Output the (x, y) coordinate of the center of the cell containing the given text.  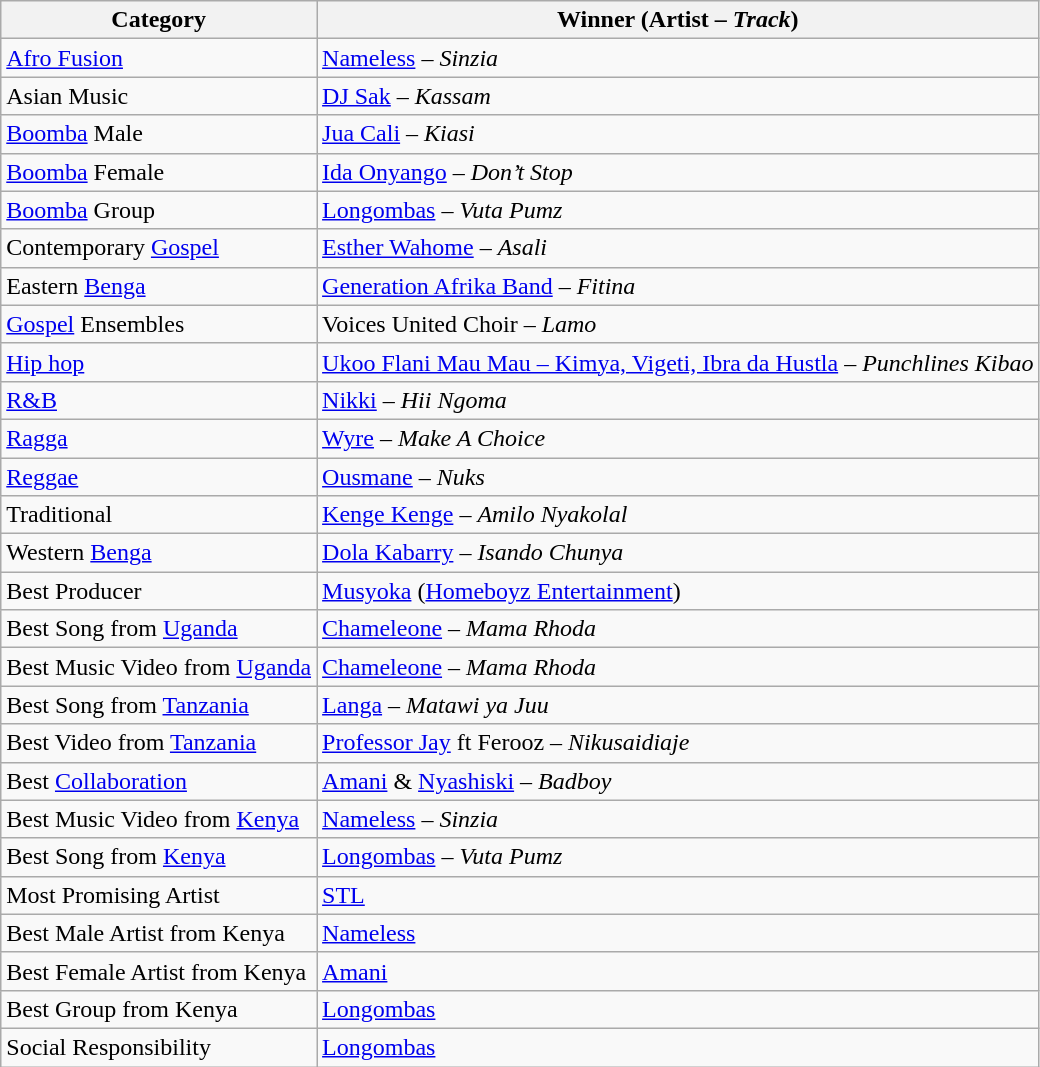
Best Video from Tanzania (159, 743)
Esther Wahome – Asali (678, 248)
Eastern Benga (159, 286)
Ousmane – Nuks (678, 477)
Ukoo Flani Mau Mau – Kimya, Vigeti, Ibra da Hustla – Punchlines Kibao (678, 362)
DJ Sak – Kassam (678, 96)
Best Producer (159, 591)
Jua Cali – Kiasi (678, 134)
Reggae (159, 477)
Amani & Nyashiski – Badboy (678, 781)
Boomba Group (159, 210)
Traditional (159, 515)
Gospel Ensembles (159, 324)
Best Song from Uganda (159, 629)
Wyre – Make A Choice (678, 438)
Best Group from Kenya (159, 1009)
Boomba Male (159, 134)
Ragga (159, 438)
Musyoka (Homeboyz Entertainment) (678, 591)
Best Male Artist from Kenya (159, 933)
Boomba Female (159, 172)
Best Music Video from Kenya (159, 819)
Nikki – Hii Ngoma (678, 400)
Most Promising Artist (159, 895)
STL (678, 895)
Western Benga (159, 553)
Asian Music (159, 96)
Afro Fusion (159, 58)
Ida Onyango – Don’t Stop (678, 172)
Amani (678, 971)
Best Female Artist from Kenya (159, 971)
Nameless (678, 933)
Contemporary Gospel (159, 248)
Best Collaboration (159, 781)
Hip hop (159, 362)
Best Song from Kenya (159, 857)
Generation Afrika Band – Fitina (678, 286)
Best Music Video from Uganda (159, 667)
Voices United Choir – Lamo (678, 324)
Category (159, 20)
Best Song from Tanzania (159, 705)
R&B (159, 400)
Social Responsibility (159, 1047)
Dola Kabarry – Isando Chunya (678, 553)
Winner (Artist – Track) (678, 20)
Kenge Kenge – Amilo Nyakolal (678, 515)
Langa – Matawi ya Juu (678, 705)
Professor Jay ft Ferooz – Nikusaidiaje (678, 743)
